Determine the (X, Y) coordinate at the center of the cell enclosing the given text.  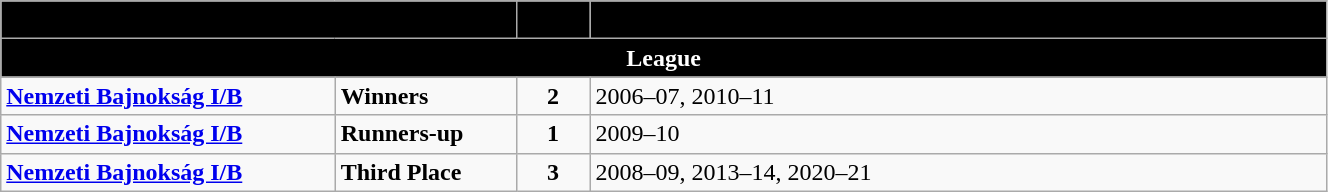
2006–07, 2010–11 (958, 96)
Runners-up (426, 134)
Years (958, 20)
Third Place (426, 172)
Winners (426, 96)
2009–10 (958, 134)
Honours (259, 20)
3 (553, 172)
No. (553, 20)
2 (553, 96)
2008–09, 2013–14, 2020–21 (958, 172)
League (664, 58)
1 (553, 134)
